Capture the cell that displays the provided text and extract its [x, y] central coordinate. 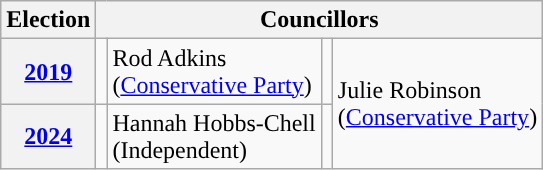
Hannah Hobbs-Chell(Independent) [214, 136]
2019 [48, 72]
2024 [48, 136]
Julie Robinson(Conservative Party) [437, 104]
Election [48, 20]
Rod Adkins(Conservative Party) [214, 72]
Councillors [320, 20]
